From the cell containing the given text, extract its center point as (X, Y) coordinate. 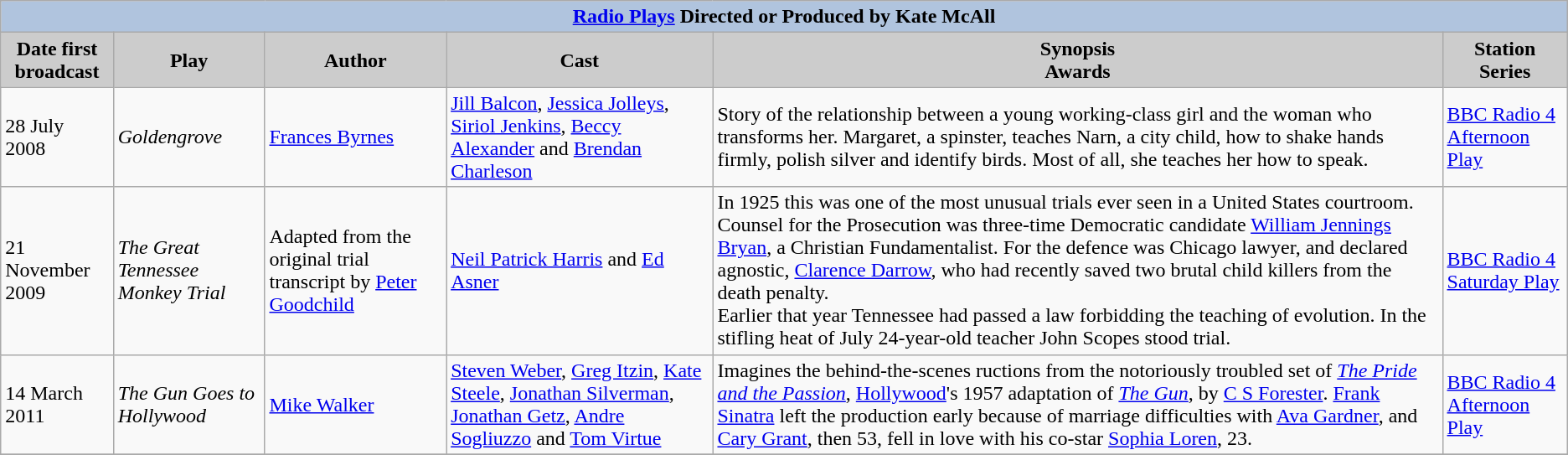
BBC Radio 4 Saturday Play (1504, 271)
Steven Weber, Greg Itzin, Kate Steele, Jonathan Silverman, Jonathan Getz, Andre Sogliuzzo and Tom Virtue (580, 404)
21 November 2009 (57, 271)
Jill Balcon, Jessica Jolleys, Siriol Jenkins, Beccy Alexander and Brendan Charleson (580, 137)
StationSeries (1504, 60)
Author (355, 60)
The Gun Goes to Hollywood (189, 404)
SynopsisAwards (1077, 60)
Date first broadcast (57, 60)
Mike Walker (355, 404)
Adapted from the original trial transcript by Peter Goodchild (355, 271)
Goldengrove (189, 137)
Play (189, 60)
Cast (580, 60)
Radio Plays Directed or Produced by Kate McAll (784, 17)
14 March 2011 (57, 404)
Frances Byrnes (355, 137)
Neil Patrick Harris and Ed Asner (580, 271)
The Great Tennessee Monkey Trial (189, 271)
28 July 2008 (57, 137)
